Output the (x, y) coordinate of the center of the cell containing the given text.  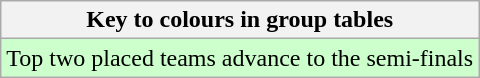
Top two placed teams advance to the semi-finals (240, 58)
Key to colours in group tables (240, 20)
